Capture the cell that displays the provided text and extract its (x, y) central coordinate. 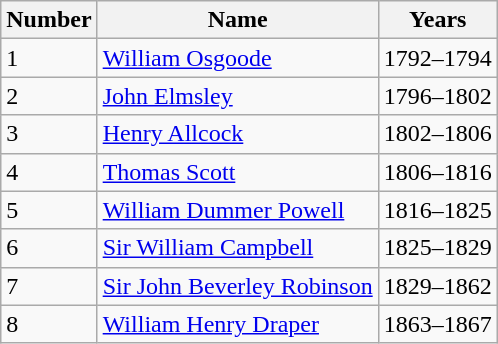
8 (49, 324)
1 (49, 58)
1829–1862 (438, 286)
1796–1802 (438, 96)
1792–1794 (438, 58)
William Dummer Powell (238, 210)
1825–1829 (438, 248)
William Henry Draper (238, 324)
1863–1867 (438, 324)
Thomas Scott (238, 172)
6 (49, 248)
1806–1816 (438, 172)
John Elmsley (238, 96)
3 (49, 134)
4 (49, 172)
Sir William Campbell (238, 248)
Years (438, 20)
Number (49, 20)
1802–1806 (438, 134)
2 (49, 96)
7 (49, 286)
Henry Allcock (238, 134)
5 (49, 210)
Sir John Beverley Robinson (238, 286)
Name (238, 20)
William Osgoode (238, 58)
1816–1825 (438, 210)
